Find where the given text appears and provide that cell's center as (X, Y) coordinate. 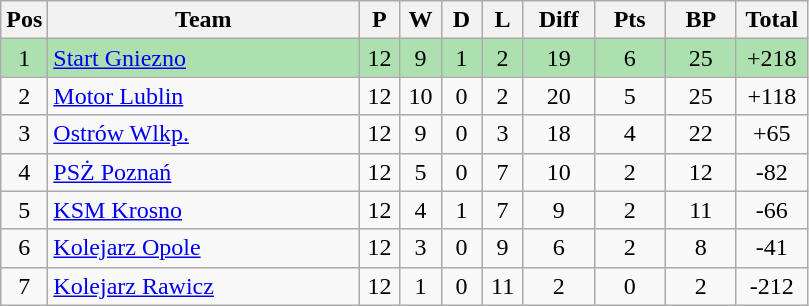
Ostrów Wlkp. (204, 134)
W (420, 20)
Pos (24, 20)
Diff (558, 20)
D (462, 20)
KSM Krosno (204, 210)
8 (700, 248)
Pts (630, 20)
Motor Lublin (204, 96)
22 (700, 134)
L (502, 20)
+218 (772, 58)
Total (772, 20)
Team (204, 20)
Kolejarz Opole (204, 248)
PSŻ Poznań (204, 172)
-66 (772, 210)
-212 (772, 286)
-41 (772, 248)
+65 (772, 134)
20 (558, 96)
Start Gniezno (204, 58)
19 (558, 58)
Kolejarz Rawicz (204, 286)
+118 (772, 96)
BP (700, 20)
18 (558, 134)
-82 (772, 172)
P (380, 20)
